Search for the cell housing the specified text and yield its [X, Y] center coordinate. 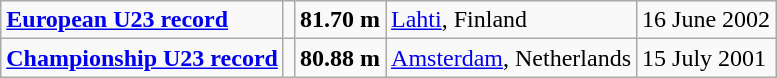
80.88 m [340, 58]
European U23 record [142, 20]
Lahti, Finland [512, 20]
Championship U23 record [142, 58]
16 June 2002 [706, 20]
15 July 2001 [706, 58]
Amsterdam, Netherlands [512, 58]
81.70 m [340, 20]
